Determine the (X, Y) coordinate at the center of the cell enclosing the given text.  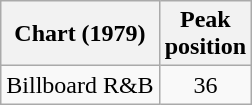
36 (205, 85)
Billboard R&B (80, 85)
Peakposition (205, 34)
Chart (1979) (80, 34)
